Extract the [x, y] coordinate from the center of the cell holding the provided text.  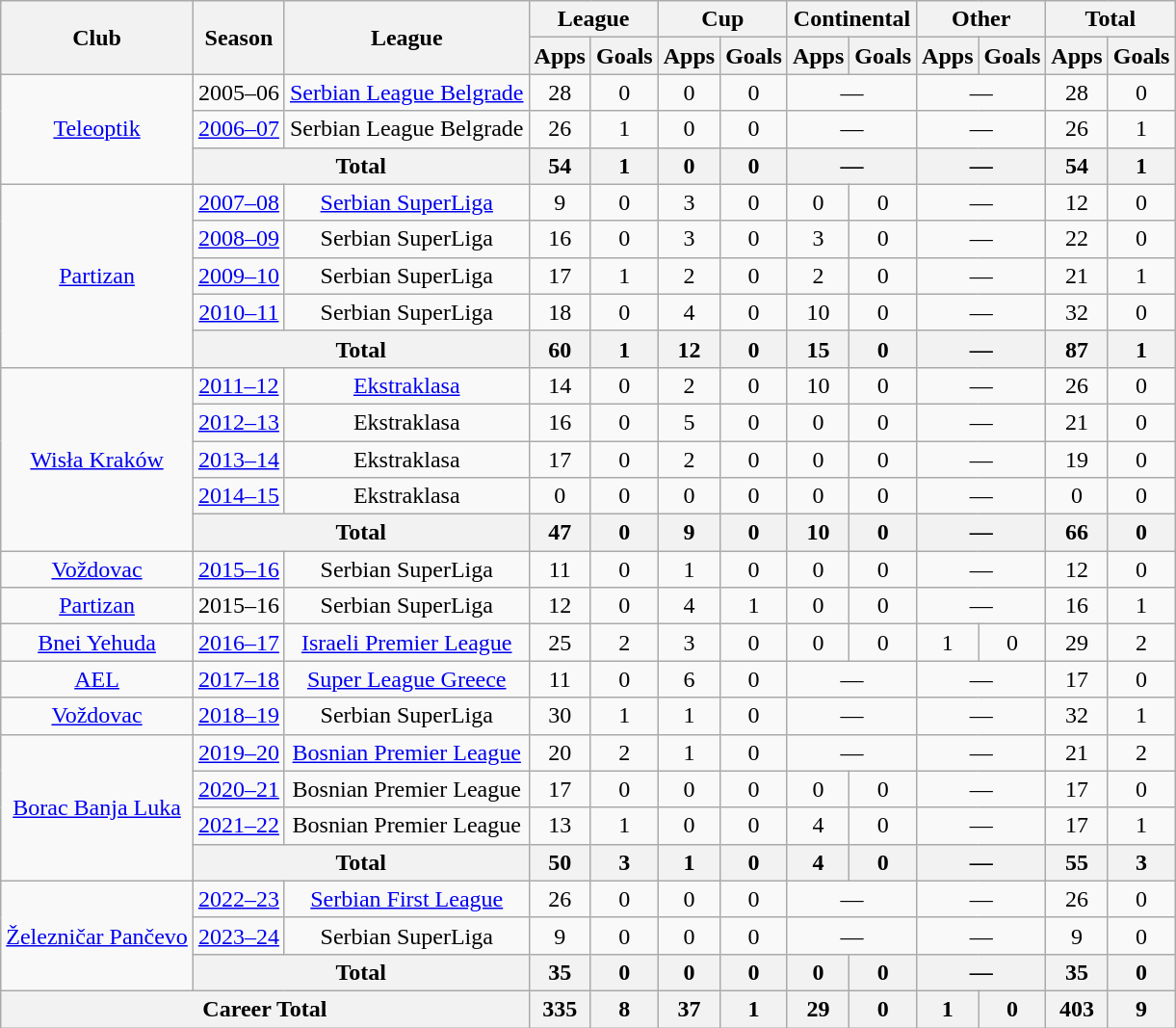
14 [560, 385]
20 [560, 752]
Club [97, 38]
6 [689, 679]
2016–17 [239, 643]
55 [1077, 862]
Borac Banja Luka [97, 807]
AEL [97, 679]
2019–20 [239, 752]
Železničar Pančevo [97, 936]
Wisła Kraków [97, 459]
60 [560, 349]
Super League Greece [406, 679]
Teleoptik [97, 129]
335 [560, 1009]
2010–11 [239, 312]
87 [1077, 349]
2020–21 [239, 789]
18 [560, 312]
30 [560, 716]
2006–07 [239, 129]
2009–10 [239, 276]
2017–18 [239, 679]
50 [560, 862]
2013–14 [239, 460]
403 [1077, 1009]
47 [560, 533]
2008–09 [239, 239]
Cup [722, 19]
Continental [851, 19]
13 [560, 826]
5 [689, 422]
15 [818, 349]
Other [981, 19]
2021–22 [239, 826]
Career Total [265, 1009]
Season [239, 38]
37 [689, 1009]
2011–12 [239, 385]
Bnei Yehuda [97, 643]
25 [560, 643]
Israeli Premier League [406, 643]
2014–15 [239, 496]
66 [1077, 533]
2005–06 [239, 92]
2018–19 [239, 716]
8 [624, 1009]
2007–08 [239, 202]
Serbian First League [406, 899]
2022–23 [239, 899]
22 [1077, 239]
2023–24 [239, 936]
19 [1077, 460]
2012–13 [239, 422]
